Capture the cell that displays the provided text and extract its [X, Y] central coordinate. 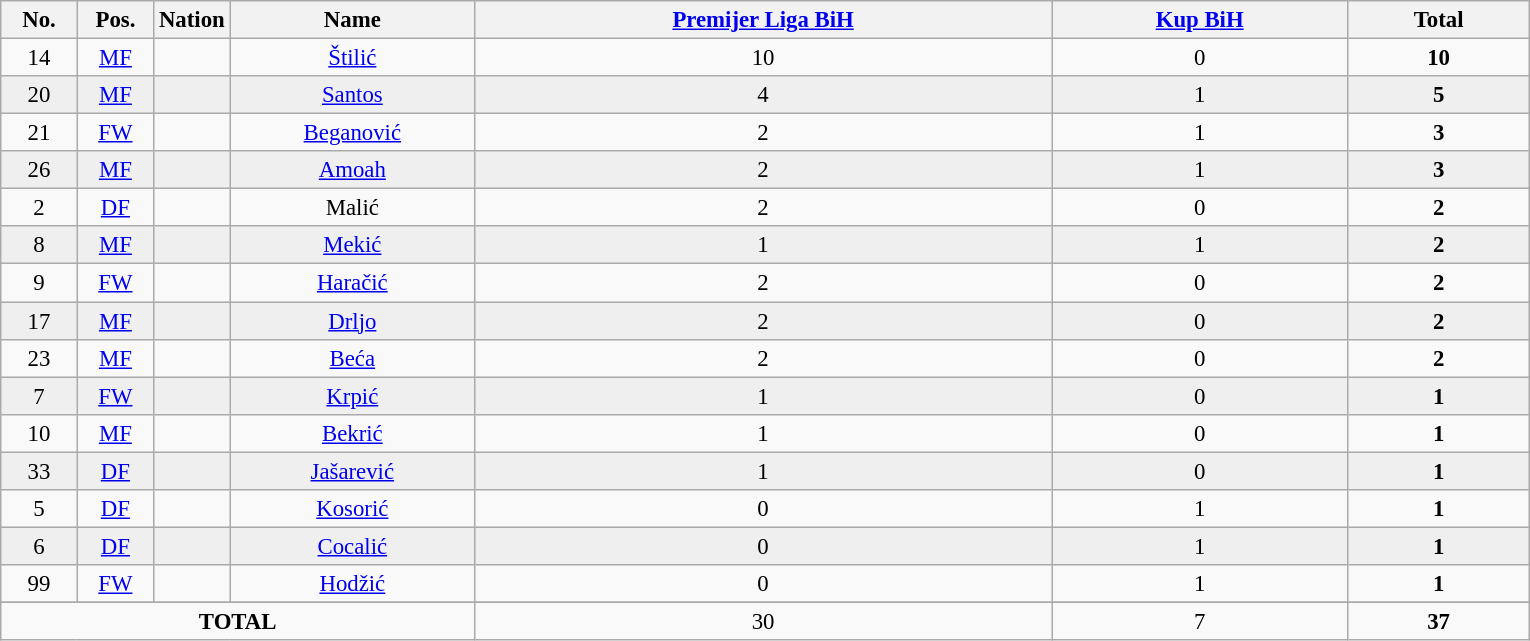
Bekrić [352, 433]
30 [764, 621]
Štilić [352, 58]
37 [1439, 621]
14 [39, 58]
23 [39, 358]
Haračić [352, 283]
8 [39, 245]
20 [39, 95]
4 [764, 95]
Santos [352, 95]
Hodžić [352, 584]
99 [39, 584]
Beganović [352, 133]
Kup BiH [1200, 20]
6 [39, 546]
9 [39, 283]
Amoah [352, 170]
Beća [352, 358]
Nation [192, 20]
Name [352, 20]
Total [1439, 20]
TOTAL [238, 621]
26 [39, 170]
Pos. [115, 20]
Cocalić [352, 546]
No. [39, 20]
Drljo [352, 321]
21 [39, 133]
Jašarević [352, 471]
33 [39, 471]
17 [39, 321]
Krpić [352, 396]
Premijer Liga BiH [764, 20]
Malić [352, 208]
Kosorić [352, 509]
Mekić [352, 245]
